For the text-containing cell, return its midpoint in [x, y] coordinate format. 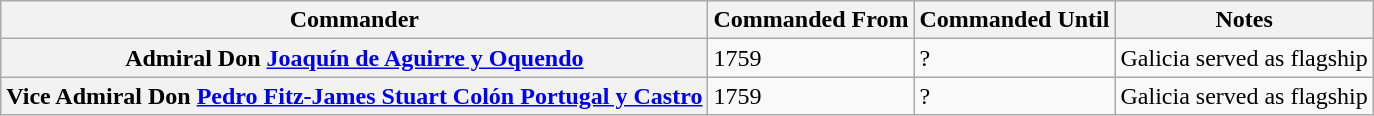
Commander [354, 20]
Notes [1244, 20]
Commanded Until [1014, 20]
Admiral Don Joaquín de Aguirre y Oquendo [354, 58]
Vice Admiral Don Pedro Fitz-James Stuart Colón Portugal y Castro [354, 96]
Commanded From [811, 20]
